From the cell containing the given text, extract its center point as (X, Y) coordinate. 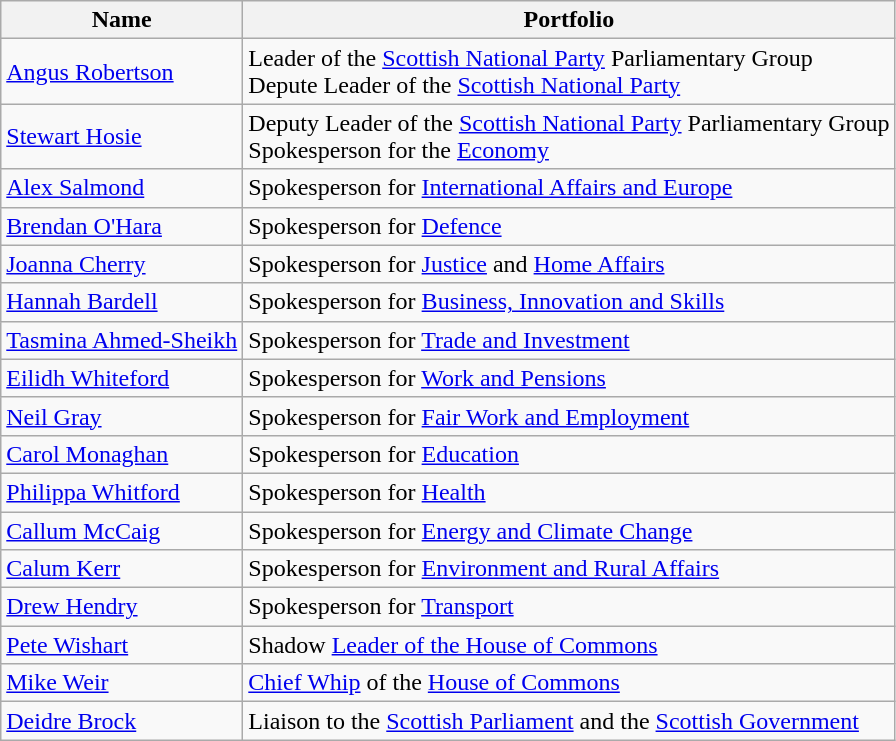
Spokesperson for Transport (569, 607)
Calum Kerr (122, 569)
Spokesperson for Fair Work and Employment (569, 416)
Hannah Bardell (122, 302)
Spokesperson for Defence (569, 226)
Spokesperson for Energy and Climate Change (569, 531)
Drew Hendry (122, 607)
Spokesperson for Justice and Home Affairs (569, 264)
Portfolio (569, 20)
Callum McCaig (122, 531)
Spokesperson for Environment and Rural Affairs (569, 569)
Angus Robertson (122, 72)
Eilidh Whiteford (122, 378)
Spokesperson for Business, Innovation and Skills (569, 302)
Alex Salmond (122, 188)
Stewart Hosie (122, 136)
Spokesperson for Work and Pensions (569, 378)
Pete Wishart (122, 645)
Shadow Leader of the House of Commons (569, 645)
Neil Gray (122, 416)
Mike Weir (122, 683)
Carol Monaghan (122, 454)
Spokesperson for International Affairs and Europe (569, 188)
Joanna Cherry (122, 264)
Brendan O'Hara (122, 226)
Spokesperson for Health (569, 492)
Chief Whip of the House of Commons (569, 683)
Philippa Whitford (122, 492)
Deidre Brock (122, 721)
Liaison to the Scottish Parliament and the Scottish Government (569, 721)
Deputy Leader of the Scottish National Party Parliamentary GroupSpokesperson for the Economy (569, 136)
Tasmina Ahmed-Sheikh (122, 340)
Name (122, 20)
Spokesperson for Trade and Investment (569, 340)
Leader of the Scottish National Party Parliamentary GroupDepute Leader of the Scottish National Party (569, 72)
Spokesperson for Education (569, 454)
